Pinpoint the cell where the given text exists, returning its (X, Y) midpoint coordinate. 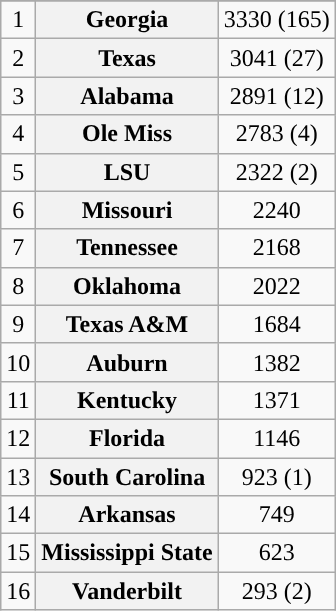
9 (18, 324)
2322 (2) (276, 172)
14 (18, 515)
3330 (165) (276, 20)
13 (18, 477)
7 (18, 248)
Oklahoma (127, 286)
2783 (4) (276, 134)
Tennessee (127, 248)
5 (18, 172)
1 (18, 20)
1146 (276, 438)
3 (18, 96)
8 (18, 286)
11 (18, 400)
12 (18, 438)
Alabama (127, 96)
Missouri (127, 210)
Kentucky (127, 400)
2022 (276, 286)
923 (1) (276, 477)
South Carolina (127, 477)
3041 (27) (276, 58)
749 (276, 515)
623 (276, 553)
6 (18, 210)
2168 (276, 248)
16 (18, 591)
Vanderbilt (127, 591)
2891 (12) (276, 96)
Georgia (127, 20)
Arkansas (127, 515)
4 (18, 134)
1382 (276, 362)
Florida (127, 438)
2240 (276, 210)
15 (18, 553)
1684 (276, 324)
Auburn (127, 362)
2 (18, 58)
10 (18, 362)
Mississippi State (127, 553)
LSU (127, 172)
1371 (276, 400)
293 (2) (276, 591)
Texas A&M (127, 324)
Ole Miss (127, 134)
Texas (127, 58)
